Detect which cell encompasses the target text, then output its (X, Y) center coordinate. 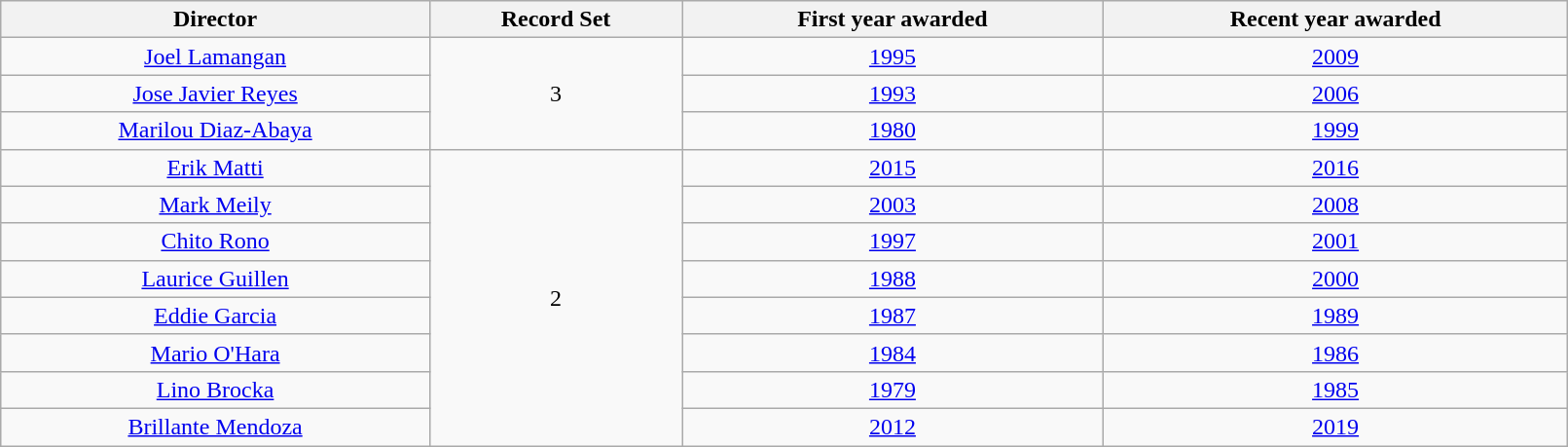
1993 (893, 93)
3 (555, 93)
1999 (1335, 130)
2009 (1335, 56)
2015 (893, 168)
1995 (893, 56)
Director (216, 19)
2006 (1335, 93)
Joel Lamangan (216, 56)
1987 (893, 316)
Marilou Diaz-Abaya (216, 130)
2016 (1335, 168)
Chito Rono (216, 242)
2019 (1335, 427)
2 (555, 297)
2001 (1335, 242)
2003 (893, 205)
1984 (893, 353)
Recent year awarded (1335, 19)
First year awarded (893, 19)
1980 (893, 130)
1988 (893, 279)
Laurice Guillen (216, 279)
1985 (1335, 390)
1997 (893, 242)
Mark Meily (216, 205)
2008 (1335, 205)
1979 (893, 390)
Lino Brocka (216, 390)
Jose Javier Reyes (216, 93)
1989 (1335, 316)
Record Set (555, 19)
Mario O'Hara (216, 353)
1986 (1335, 353)
Brillante Mendoza (216, 427)
2000 (1335, 279)
Erik Matti (216, 168)
2012 (893, 427)
Eddie Garcia (216, 316)
